Search for the cell housing the specified text and yield its (X, Y) center coordinate. 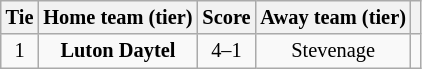
Tie (20, 17)
Away team (tier) (332, 17)
1 (20, 51)
Luton Daytel (118, 51)
Home team (tier) (118, 17)
Stevenage (332, 51)
4–1 (226, 51)
Score (226, 17)
